From the cell containing the given text, extract its center point as (x, y) coordinate. 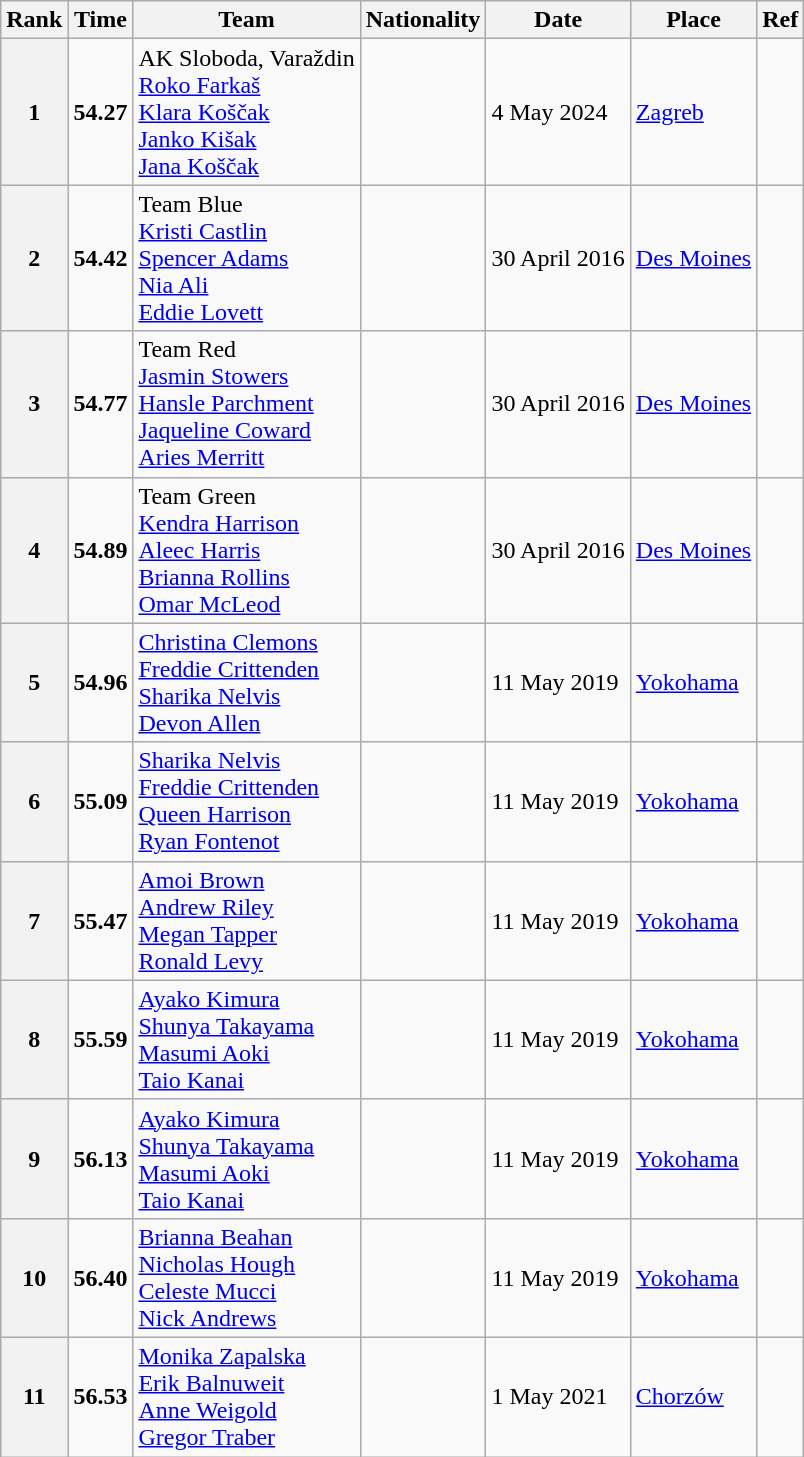
10 (34, 1278)
AK Sloboda, VaraždinRoko FarkašKlara KoščakJanko KišakJana Koščak (246, 112)
54.27 (100, 112)
Team BlueKristi CastlinSpencer AdamsNia AliEddie Lovett (246, 258)
1 (34, 112)
6 (34, 802)
5 (34, 682)
54.96 (100, 682)
Monika ZapalskaErik BalnuweitAnne WeigoldGregor Traber (246, 1396)
1 May 2021 (558, 1396)
Chorzów (693, 1396)
Sharika NelvisFreddie CrittendenQueen HarrisonRyan Fontenot (246, 802)
54.77 (100, 404)
55.59 (100, 1040)
4 May 2024 (558, 112)
Rank (34, 20)
55.09 (100, 802)
Team (246, 20)
7 (34, 920)
Time (100, 20)
56.40 (100, 1278)
2 (34, 258)
Nationality (423, 20)
9 (34, 1158)
55.47 (100, 920)
Christina ClemonsFreddie CrittendenSharika NelvisDevon Allen (246, 682)
3 (34, 404)
8 (34, 1040)
11 (34, 1396)
54.89 (100, 550)
56.53 (100, 1396)
Team RedJasmin StowersHansle ParchmentJaqueline CowardAries Merritt (246, 404)
54.42 (100, 258)
4 (34, 550)
Zagreb (693, 112)
Brianna BeahanNicholas HoughCeleste MucciNick Andrews (246, 1278)
Amoi BrownAndrew RileyMegan TapperRonald Levy (246, 920)
Ref (780, 20)
56.13 (100, 1158)
Place (693, 20)
Team GreenKendra HarrisonAleec HarrisBrianna RollinsOmar McLeod (246, 550)
Date (558, 20)
